Find where the given text appears and provide that cell's center as [X, Y] coordinate. 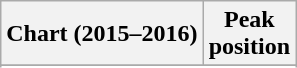
Peak position [249, 34]
Chart (2015–2016) [102, 34]
